Determine the [X, Y] coordinate at the center of the cell enclosing the given text.  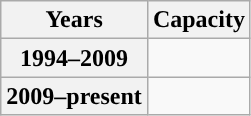
2009–present [74, 96]
Years [74, 20]
1994–2009 [74, 58]
Capacity [198, 20]
